Scan for the cell matching the given text and deliver its [x, y] coordinate at center. 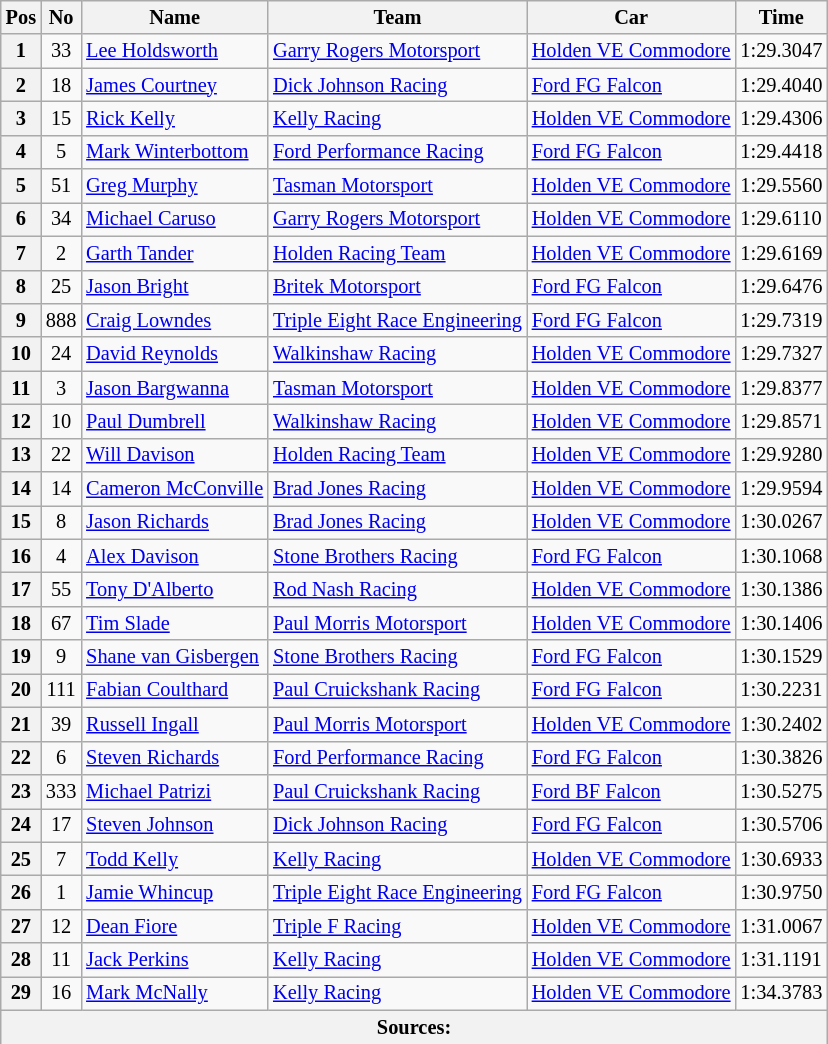
1:30.3826 [781, 758]
Alex Davison [174, 556]
Michael Patrizi [174, 791]
1:29.9594 [781, 489]
Shane van Gisbergen [174, 657]
Will Davison [174, 455]
28 [21, 960]
Tim Slade [174, 623]
James Courtney [174, 85]
1:30.5275 [781, 791]
1:31.1191 [781, 960]
Jason Bargwanna [174, 388]
Ford BF Falcon [632, 791]
Lee Holdsworth [174, 51]
1:30.2231 [781, 690]
13 [21, 455]
Sources: [414, 1027]
Garth Tander [174, 253]
19 [21, 657]
26 [21, 892]
1:29.4306 [781, 118]
1:30.5706 [781, 825]
1:30.0267 [781, 522]
29 [21, 993]
1:29.6169 [781, 253]
Steven Johnson [174, 825]
1:30.9750 [781, 892]
Rick Kelly [174, 118]
1:29.3047 [781, 51]
Cameron McConville [174, 489]
333 [61, 791]
Tony D'Alberto [174, 589]
Jamie Whincup [174, 892]
Jason Richards [174, 522]
1:29.7319 [781, 320]
Mark Winterbottom [174, 152]
1:29.5560 [781, 186]
1:29.6110 [781, 219]
Pos [21, 17]
1:29.9280 [781, 455]
Steven Richards [174, 758]
20 [21, 690]
1:29.8571 [781, 421]
1:29.4418 [781, 152]
21 [21, 724]
51 [61, 186]
Dean Fiore [174, 926]
Name [174, 17]
1:29.6476 [781, 287]
No [61, 17]
1:29.8377 [781, 388]
39 [61, 724]
1:30.1406 [781, 623]
Jack Perkins [174, 960]
27 [21, 926]
Michael Caruso [174, 219]
1:30.6933 [781, 859]
1:30.2402 [781, 724]
Time [781, 17]
55 [61, 589]
1:30.1386 [781, 589]
Craig Lowndes [174, 320]
Paul Dumbrell [174, 421]
Greg Murphy [174, 186]
Mark McNally [174, 993]
Jason Bright [174, 287]
34 [61, 219]
Car [632, 17]
33 [61, 51]
Todd Kelly [174, 859]
1:30.1068 [781, 556]
Triple F Racing [398, 926]
111 [61, 690]
Russell Ingall [174, 724]
David Reynolds [174, 354]
23 [21, 791]
Team [398, 17]
1:31.0067 [781, 926]
888 [61, 320]
1:29.7327 [781, 354]
Fabian Coulthard [174, 690]
Rod Nash Racing [398, 589]
Britek Motorsport [398, 287]
67 [61, 623]
1:34.3783 [781, 993]
1:29.4040 [781, 85]
1:30.1529 [781, 657]
